Determine the [x, y] coordinate at the center of the cell enclosing the given text.  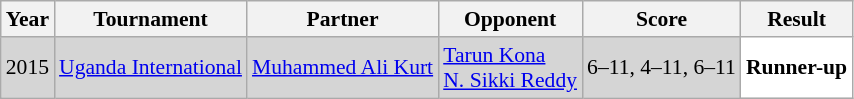
Runner-up [796, 68]
Uganda International [150, 68]
Tarun Kona N. Sikki Reddy [510, 68]
Muhammed Ali Kurt [342, 68]
Score [662, 19]
Partner [342, 19]
Tournament [150, 19]
Year [28, 19]
6–11, 4–11, 6–11 [662, 68]
2015 [28, 68]
Opponent [510, 19]
Result [796, 19]
